Extract the (x, y) coordinate from the center of the cell holding the provided text.  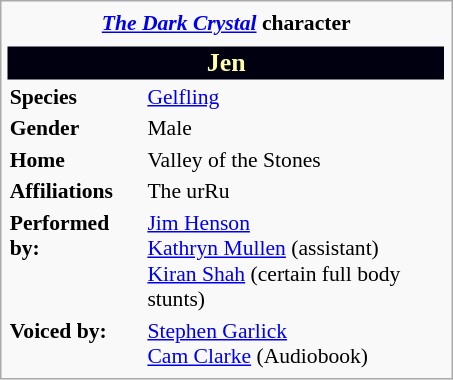
Valley of the Stones (295, 159)
Performed by: (76, 260)
Jim HensonKathryn Mullen (assistant)Kiran Shah (certain full body stunts) (295, 260)
Home (76, 159)
Voiced by: (76, 343)
Gelfling (295, 96)
Stephen GarlickCam Clarke (Audiobook) (295, 343)
Species (76, 96)
The urRu (295, 191)
Male (295, 128)
Jen (226, 62)
Affiliations (76, 191)
Gender (76, 128)
The Dark Crystal character (226, 23)
